Extract the [X, Y] coordinate from the center of the cell holding the provided text.  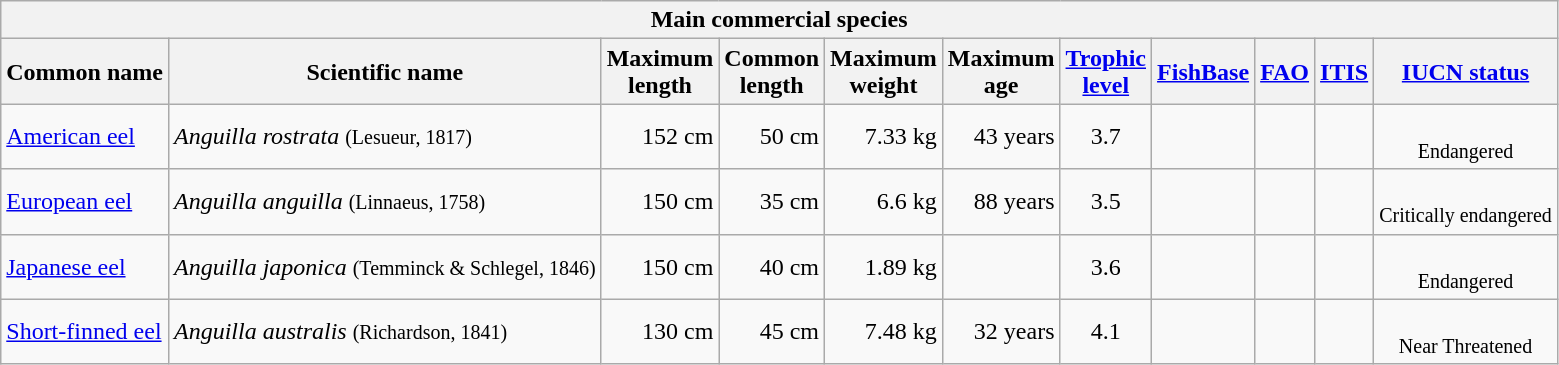
Common name [85, 72]
3.7 [1106, 136]
43 years [1001, 136]
Anguilla anguilla (Linnaeus, 1758) [384, 202]
FAO [1285, 72]
Anguilla australis (Richardson, 1841) [384, 332]
Maximumlength [660, 72]
Short-finned eel [85, 332]
Japanese eel [85, 266]
Near Threatened [1466, 332]
7.33 kg [884, 136]
Critically endangered [1466, 202]
Scientific name [384, 72]
40 cm [772, 266]
45 cm [772, 332]
Maximumage [1001, 72]
Commonlength [772, 72]
Maximumweight [884, 72]
European eel [85, 202]
32 years [1001, 332]
50 cm [772, 136]
Main commercial species [780, 20]
ITIS [1344, 72]
American eel [85, 136]
88 years [1001, 202]
FishBase [1204, 72]
Trophiclevel [1106, 72]
IUCN status [1466, 72]
130 cm [660, 332]
Anguilla rostrata (Lesueur, 1817) [384, 136]
152 cm [660, 136]
3.5 [1106, 202]
4.1 [1106, 332]
3.6 [1106, 266]
7.48 kg [884, 332]
1.89 kg [884, 266]
Anguilla japonica (Temminck & Schlegel, 1846) [384, 266]
6.6 kg [884, 202]
35 cm [772, 202]
